Return the (x, y) coordinate for the center point of the cell that contains the specified text.  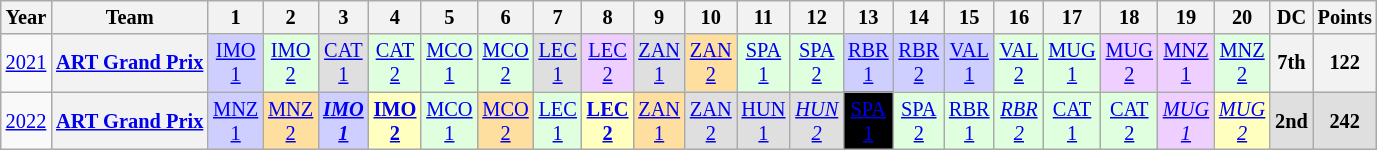
2022 (26, 121)
HUN1 (764, 121)
242 (1345, 121)
Year (26, 17)
6 (505, 17)
2nd (1292, 121)
DC (1292, 17)
Points (1345, 17)
15 (969, 17)
122 (1345, 63)
3 (343, 17)
7th (1292, 63)
10 (711, 17)
13 (868, 17)
2 (290, 17)
9 (659, 17)
19 (1186, 17)
5 (449, 17)
12 (816, 17)
VAL1 (969, 63)
16 (1018, 17)
2021 (26, 63)
17 (1072, 17)
18 (1130, 17)
HUN2 (816, 121)
14 (919, 17)
7 (558, 17)
Team (130, 17)
VAL2 (1018, 63)
1 (236, 17)
4 (396, 17)
8 (608, 17)
20 (1242, 17)
11 (764, 17)
